Identify which cell holds the provided text, then report its [x, y] central coordinate. 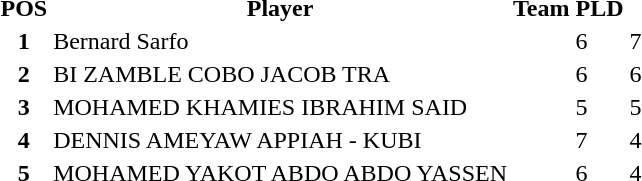
5 [600, 107]
DENNIS AMEYAW APPIAH - KUBI [280, 140]
BI ZAMBLE COBO JACOB TRA [280, 74]
MOHAMED KHAMIES IBRAHIM SAID [280, 107]
7 [600, 140]
Bernard Sarfo [280, 41]
